Capture the cell that displays the provided text and extract its [x, y] central coordinate. 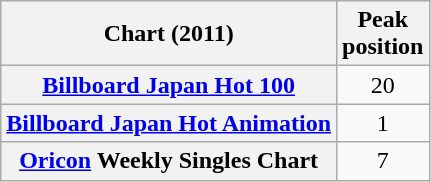
Oricon Weekly Singles Chart [169, 161]
Peakposition [383, 34]
Billboard Japan Hot 100 [169, 85]
20 [383, 85]
Billboard Japan Hot Animation [169, 123]
7 [383, 161]
1 [383, 123]
Chart (2011) [169, 34]
